Pinpoint the cell where the given text exists, returning its (x, y) midpoint coordinate. 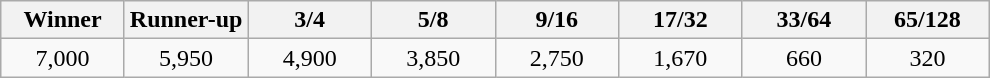
33/64 (804, 20)
2,750 (557, 58)
1,670 (681, 58)
9/16 (557, 20)
17/32 (681, 20)
320 (928, 58)
4,900 (310, 58)
3,850 (433, 58)
3/4 (310, 20)
660 (804, 58)
5/8 (433, 20)
Runner-up (186, 20)
7,000 (63, 58)
65/128 (928, 20)
Winner (63, 20)
5,950 (186, 58)
